Output the [X, Y] coordinate of the center of the cell containing the given text.  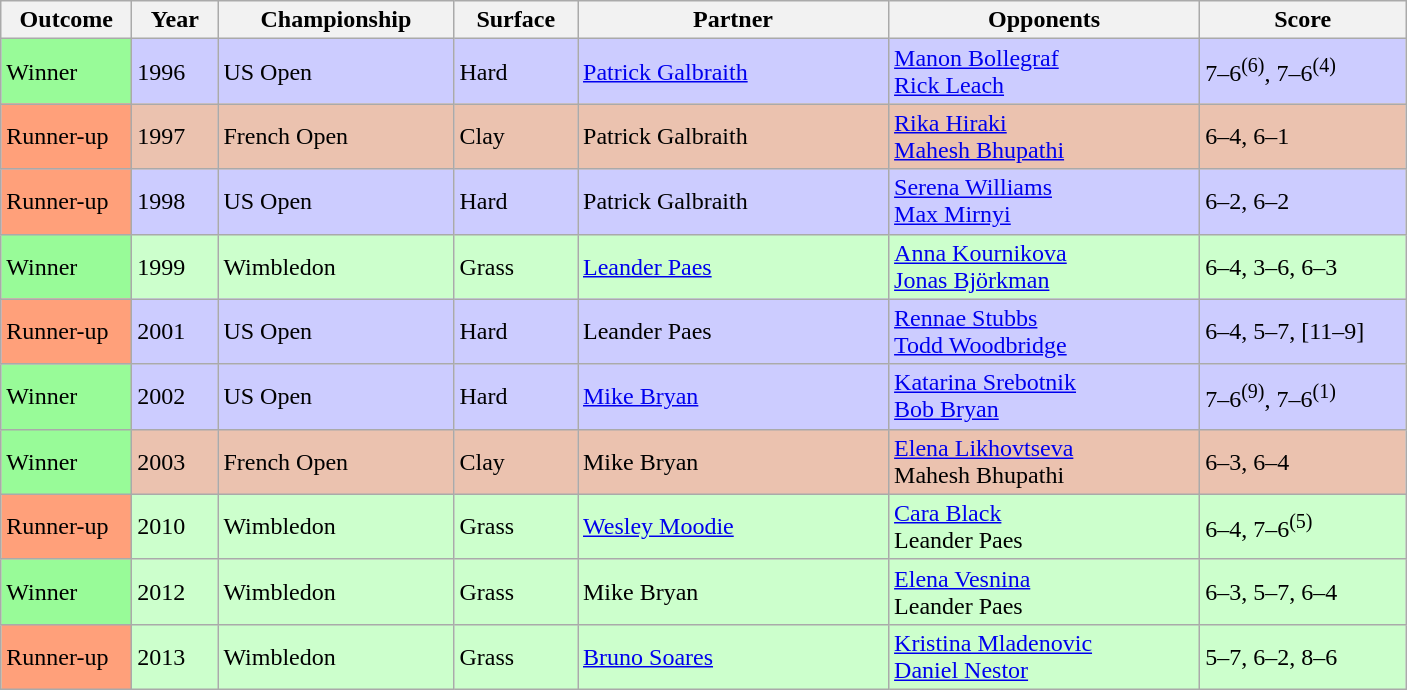
1999 [175, 266]
Anna Kournikova Jonas Björkman [1044, 266]
Cara Black Leander Paes [1044, 526]
Elena Likhovtseva Mahesh Bhupathi [1044, 462]
6–4, 6–1 [1303, 136]
Year [175, 20]
6–4, 7–6(5) [1303, 526]
1997 [175, 136]
6–4, 5–7, [11–9] [1303, 332]
2010 [175, 526]
7–6(9), 7–6(1) [1303, 396]
2013 [175, 656]
2003 [175, 462]
5–7, 6–2, 8–6 [1303, 656]
2001 [175, 332]
Katarina Srebotnik Bob Bryan [1044, 396]
1996 [175, 72]
2002 [175, 396]
Rika Hiraki Mahesh Bhupathi [1044, 136]
Wesley Moodie [734, 526]
6–2, 6–2 [1303, 202]
Rennae Stubbs Todd Woodbridge [1044, 332]
Serena Williams Max Mirnyi [1044, 202]
Opponents [1044, 20]
Partner [734, 20]
Kristina Mladenovic Daniel Nestor [1044, 656]
Elena Vesnina Leander Paes [1044, 592]
Outcome [66, 20]
6–4, 3–6, 6–3 [1303, 266]
1998 [175, 202]
Surface [516, 20]
Championship [336, 20]
Bruno Soares [734, 656]
Manon Bollegraf Rick Leach [1044, 72]
Score [1303, 20]
6–3, 6–4 [1303, 462]
6–3, 5–7, 6–4 [1303, 592]
7–6(6), 7–6(4) [1303, 72]
2012 [175, 592]
